Determine the (x, y) coordinate at the center of the cell enclosing the given text.  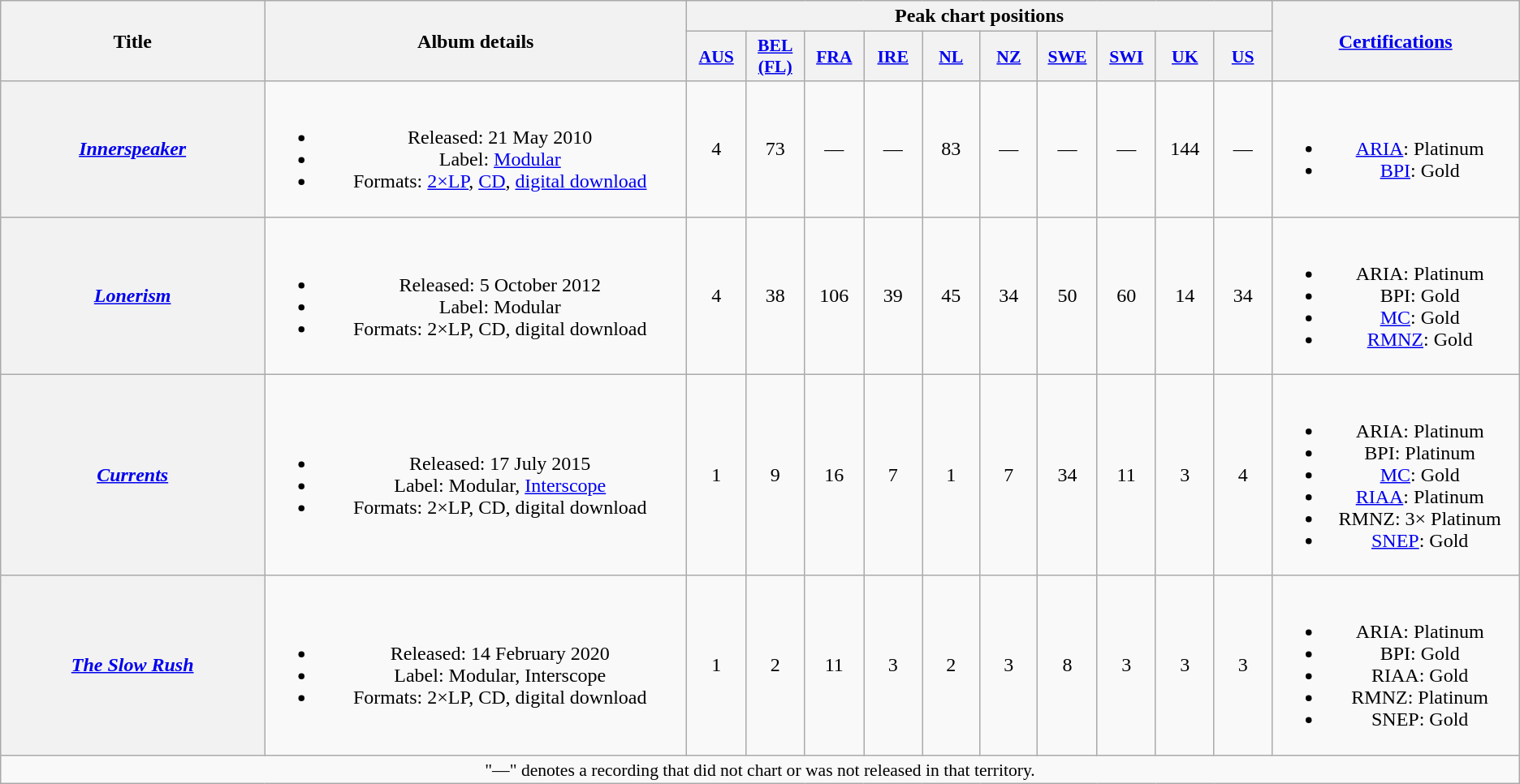
AUS (716, 57)
8 (1067, 666)
50 (1067, 295)
Currents (133, 475)
NL (952, 57)
73 (775, 149)
Released: 21 May 2010 Label: Modular Formats: 2×LP, CD, digital download (476, 149)
Album details (476, 41)
ARIA: PlatinumBPI: GoldRIAA: GoldRMNZ: PlatinumSNEP: Gold (1395, 666)
Certifications (1395, 41)
38 (775, 295)
106 (835, 295)
83 (952, 149)
NZ (1008, 57)
FRA (835, 57)
ARIA: PlatinumBPI: GoldMC: GoldRMNZ: Gold (1395, 295)
Lonerism (133, 295)
Innerspeaker (133, 149)
"—" denotes a recording that did not chart or was not released in that territory. (760, 769)
Released: 17 July 2015Label: Modular, InterscopeFormats: 2×LP, CD, digital download (476, 475)
14 (1185, 295)
US (1242, 57)
IRE (893, 57)
The Slow Rush (133, 666)
ARIA: PlatinumBPI: PlatinumMC: GoldRIAA: PlatinumRMNZ: 3× PlatinumSNEP: Gold (1395, 475)
SWI (1126, 57)
16 (835, 475)
60 (1126, 295)
Released: 14 February 2020Label: Modular, InterscopeFormats: 2×LP, CD, digital download (476, 666)
144 (1185, 149)
ARIA: PlatinumBPI: Gold (1395, 149)
Title (133, 41)
9 (775, 475)
Peak chart positions (979, 16)
BEL(FL) (775, 57)
UK (1185, 57)
39 (893, 295)
SWE (1067, 57)
Released: 5 October 2012 Label: Modular Formats: 2×LP, CD, digital download (476, 295)
45 (952, 295)
